Identify which cell holds the provided text, then report its (X, Y) central coordinate. 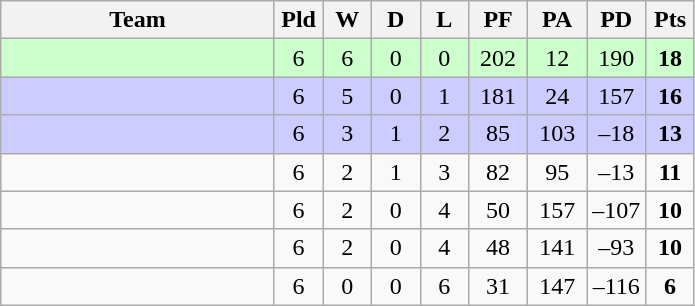
95 (558, 172)
141 (558, 248)
50 (498, 210)
–18 (616, 134)
82 (498, 172)
103 (558, 134)
24 (558, 96)
16 (670, 96)
D (396, 20)
Pts (670, 20)
190 (616, 58)
12 (558, 58)
–93 (616, 248)
–116 (616, 286)
13 (670, 134)
11 (670, 172)
31 (498, 286)
181 (498, 96)
PF (498, 20)
5 (348, 96)
18 (670, 58)
PD (616, 20)
L (444, 20)
PA (558, 20)
147 (558, 286)
202 (498, 58)
–107 (616, 210)
Pld (298, 20)
48 (498, 248)
Team (138, 20)
W (348, 20)
–13 (616, 172)
85 (498, 134)
